Detect which cell encompasses the target text, then output its [X, Y] center coordinate. 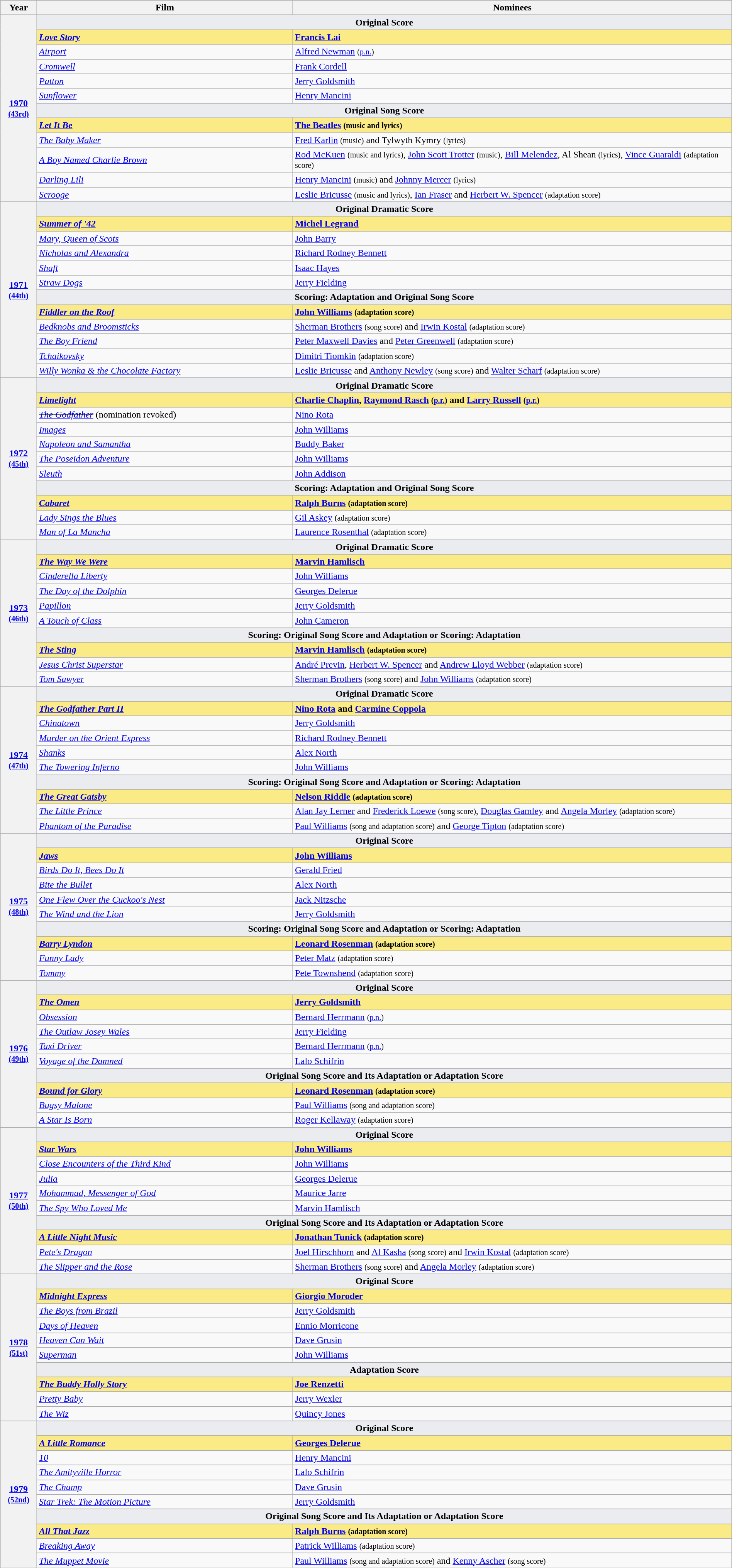
The Slipper and the Rose [164, 1267]
Jonathan Tunick (adaptation score) [513, 1237]
Star Trek: The Motion Picture [164, 1502]
1974(47th) [19, 760]
Tom Sawyer [164, 679]
Joel Hirschhorn and Al Kasha (song score) and Irwin Kostal (adaptation score) [513, 1252]
Dimitri Tiomkin (adaptation score) [513, 356]
Peter Maxwell Davies and Peter Greenwell (adaptation score) [513, 341]
The Outlaw Josey Wales [164, 1032]
The Wiz [164, 1414]
1972(45th) [19, 458]
One Flew Over the Cuckoo's Nest [164, 900]
Taxi Driver [164, 1046]
A Boy Named Charlie Brown [164, 160]
Joe Renzetti [513, 1384]
The Way We Were [164, 562]
Bite the Bullet [164, 885]
Year [19, 8]
Superman [164, 1355]
Julia [164, 1179]
The Amityville Horror [164, 1472]
Patton [164, 81]
The Sting [164, 650]
The Towering Inferno [164, 767]
The Wind and the Lion [164, 914]
The Poseidon Adventure [164, 459]
Alan Jay Lerner and Frederick Loewe (song score), Douglas Gamley and Angela Morley (adaptation score) [513, 811]
Marvin Hamlisch (adaptation score) [513, 650]
Frank Cordell [513, 66]
Nino Rota and Carmine Coppola [513, 709]
All That Jazz [164, 1531]
Original Song Score [384, 110]
1973(46th) [19, 613]
Barry Lyndon [164, 944]
The Godfather Part II [164, 709]
Pretty Baby [164, 1399]
Phantom of the Paradise [164, 826]
The Baby Maker [164, 140]
Airport [164, 52]
Napoleon and Samantha [164, 444]
Nominees [513, 8]
Heaven Can Wait [164, 1340]
Darling Lili [164, 179]
Jesus Christ Superstar [164, 664]
Fiddler on the Roof [164, 312]
Voyage of the Damned [164, 1061]
Shaft [164, 268]
Cromwell [164, 66]
John Barry [513, 238]
The Boy Friend [164, 341]
Mary, Queen of Scots [164, 238]
The Godfather (nomination revoked) [164, 414]
The Beatles (music and lyrics) [513, 125]
The Day of the Dolphin [164, 591]
Fred Karlin (music) and Tylwyth Kymry (lyrics) [513, 140]
The Champ [164, 1487]
Bedknobs and Broomsticks [164, 326]
André Previn, Herbert W. Spencer and Andrew Lloyd Webber (adaptation score) [513, 664]
Patrick Williams (adaptation score) [513, 1546]
Sherman Brothers (song score) and John Williams (adaptation score) [513, 679]
Ennio Morricone [513, 1325]
1979(52nd) [19, 1494]
Star Wars [164, 1149]
Limelight [164, 400]
1970(43rd) [19, 108]
Straw Dogs [164, 282]
Buddy Baker [513, 444]
Sunflower [164, 96]
1976(49th) [19, 1054]
The Buddy Holly Story [164, 1384]
Tommy [164, 973]
1971(44th) [19, 290]
Roger Kellaway (adaptation score) [513, 1120]
Bound for Glory [164, 1090]
Murder on the Orient Express [164, 738]
Nelson Riddle (adaptation score) [513, 797]
1978(51st) [19, 1348]
10 [164, 1458]
Papillon [164, 606]
Charlie Chaplin, Raymond Rasch (p.r.) and Larry Russell (p.r.) [513, 400]
Leslie Bricusse and Anthony Newley (song score) and Walter Scharf (adaptation score) [513, 370]
The Muppet Movie [164, 1560]
Laurence Rosenthal (adaptation score) [513, 532]
Pete Townshend (adaptation score) [513, 973]
Willy Wonka & the Chocolate Factory [164, 370]
A Star Is Born [164, 1120]
1977(50th) [19, 1200]
Paul Williams (song and adaptation score) and Kenny Ascher (song score) [513, 1560]
Images [164, 430]
Lady Sings the Blues [164, 518]
Mohammad, Messenger of God [164, 1193]
Paul Williams (song and adaptation score) [513, 1105]
John Addison [513, 474]
Gil Askey (adaptation score) [513, 518]
Pete's Dragon [164, 1252]
Jaws [164, 855]
Film [164, 8]
Breaking Away [164, 1546]
Henry Mancini (music) and Johnny Mercer (lyrics) [513, 179]
Scrooge [164, 194]
Days of Heaven [164, 1325]
A Little Romance [164, 1443]
Sleuth [164, 474]
Bugsy Malone [164, 1105]
Obsession [164, 1017]
The Spy Who Loved Me [164, 1208]
Cabaret [164, 503]
Sherman Brothers (song score) and Irwin Kostal (adaptation score) [513, 326]
Nicholas and Alexandra [164, 253]
1975(48th) [19, 907]
Midnight Express [164, 1296]
Birds Do It, Bees Do It [164, 870]
John Williams (adaptation score) [513, 312]
The Boys from Brazil [164, 1311]
Funny Lady [164, 958]
Shanks [164, 753]
Jerry Wexler [513, 1399]
Love Story [164, 37]
Leslie Bricusse (music and lyrics), Ian Fraser and Herbert W. Spencer (adaptation score) [513, 194]
Adaptation Score [384, 1370]
The Omen [164, 1002]
Paul Williams (song and adaptation score) and George Tipton (adaptation score) [513, 826]
Sherman Brothers (song score) and Angela Morley (adaptation score) [513, 1267]
Close Encounters of the Third Kind [164, 1164]
The Little Prince [164, 811]
A Touch of Class [164, 620]
Giorgio Moroder [513, 1296]
Alfred Newman (p.n.) [513, 52]
Isaac Hayes [513, 268]
Chinatown [164, 723]
Man of La Mancha [164, 532]
Peter Matz (adaptation score) [513, 958]
Jack Nitzsche [513, 900]
The Great Gatsby [164, 797]
Tchaikovsky [164, 356]
Summer of '42 [164, 224]
Rod McKuen (music and lyrics), John Scott Trotter (music), Bill Melendez, Al Shean (lyrics), Vince Guaraldi (adaptation score) [513, 160]
Nino Rota [513, 414]
Let It Be [164, 125]
John Cameron [513, 620]
Maurice Jarre [513, 1193]
A Little Night Music [164, 1237]
Michel Legrand [513, 224]
Cinderella Liberty [164, 576]
Gerald Fried [513, 870]
Francis Lai [513, 37]
Quincy Jones [513, 1414]
